Determine the [X, Y] coordinate at the center of the cell enclosing the given text.  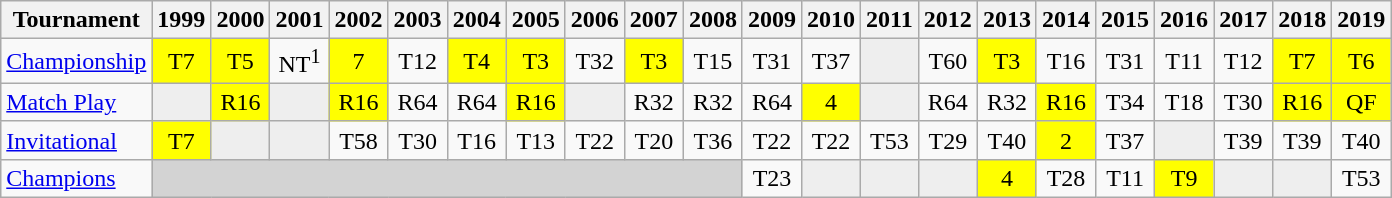
2016 [1184, 20]
Match Play [76, 102]
2012 [948, 20]
QF [1362, 102]
2001 [300, 20]
T23 [772, 178]
T9 [1184, 178]
T6 [1362, 62]
2002 [358, 20]
T4 [476, 62]
T29 [948, 140]
2019 [1362, 20]
NT1 [300, 62]
T15 [712, 62]
2014 [1066, 20]
2007 [654, 20]
T34 [1126, 102]
2006 [594, 20]
T20 [654, 140]
T36 [712, 140]
7 [358, 62]
2013 [1006, 20]
2 [1066, 140]
Championship [76, 62]
2004 [476, 20]
2015 [1126, 20]
2017 [1244, 20]
T18 [1184, 102]
2000 [240, 20]
2018 [1302, 20]
2003 [418, 20]
T5 [240, 62]
Champions [76, 178]
2011 [890, 20]
T28 [1066, 178]
T60 [948, 62]
2008 [712, 20]
2009 [772, 20]
2010 [832, 20]
2005 [536, 20]
T32 [594, 62]
Tournament [76, 20]
1999 [182, 20]
Invitational [76, 140]
T58 [358, 140]
T13 [536, 140]
